Scan for the cell matching the given text and deliver its (x, y) coordinate at center. 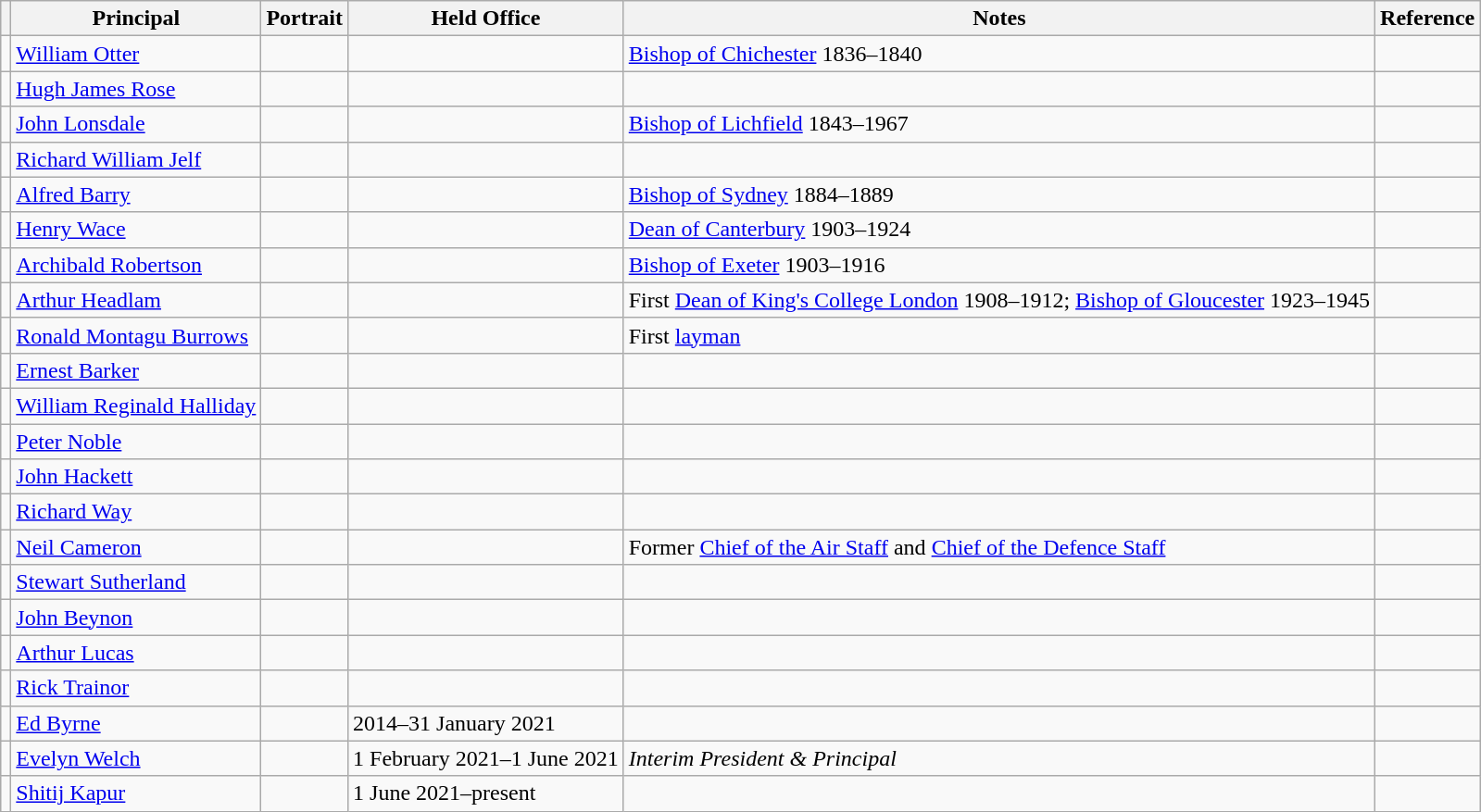
Dean of Canterbury 1903–1924 (998, 230)
Ed Byrne (136, 723)
Bishop of Sydney 1884–1889 (998, 194)
1 June 2021–present (486, 793)
Peter Noble (136, 442)
Principal (136, 19)
Neil Cameron (136, 547)
William Otter (136, 54)
Shitij Kapur (136, 793)
Henry Wace (136, 230)
Interim President & Principal (998, 758)
Portrait (305, 19)
John Lonsdale (136, 124)
Stewart Sutherland (136, 582)
Bishop of Lichfield 1843–1967 (998, 124)
Former Chief of the Air Staff and Chief of the Defence Staff (998, 547)
Notes (998, 19)
John Hackett (136, 477)
Bishop of Chichester 1836–1840 (998, 54)
Rick Trainor (136, 688)
Ronald Montagu Burrows (136, 335)
Richard William Jelf (136, 159)
2014–31 January 2021 (486, 723)
Arthur Lucas (136, 653)
Reference (1428, 19)
1 February 2021–1 June 2021 (486, 758)
Evelyn Welch (136, 758)
Hugh James Rose (136, 89)
Bishop of Exeter 1903–1916 (998, 265)
Archibald Robertson (136, 265)
Richard Way (136, 512)
First Dean of King's College London 1908–1912; Bishop of Gloucester 1923–1945 (998, 300)
William Reginald Halliday (136, 406)
First layman (998, 335)
Ernest Barker (136, 370)
Arthur Headlam (136, 300)
Held Office (486, 19)
Alfred Barry (136, 194)
John Beynon (136, 618)
